Locate the cell with the specified text and output its [x, y] center coordinate. 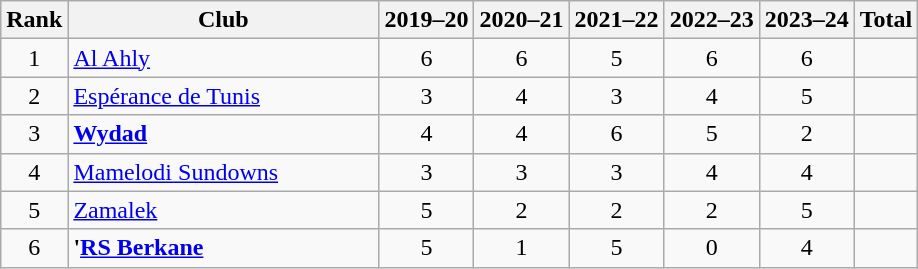
2019–20 [426, 20]
Al Ahly [224, 58]
2022–23 [712, 20]
Wydad [224, 134]
2020–21 [522, 20]
Club [224, 20]
'RS Berkane [224, 248]
Espérance de Tunis [224, 96]
Zamalek [224, 210]
Total [886, 20]
2023–24 [806, 20]
Rank [34, 20]
2021–22 [616, 20]
Mamelodi Sundowns [224, 172]
0 [712, 248]
